Search for the cell housing the specified text and yield its [X, Y] center coordinate. 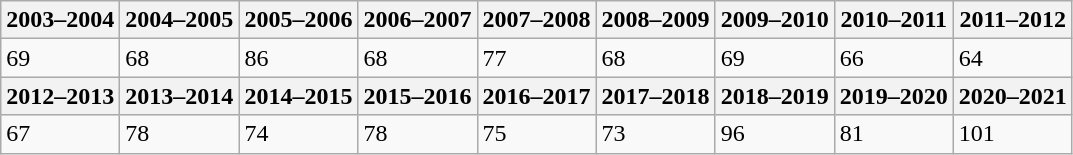
75 [536, 134]
77 [536, 58]
2018–2019 [774, 96]
2017–2018 [656, 96]
2009–2010 [774, 20]
66 [894, 58]
2006–2007 [418, 20]
64 [1012, 58]
81 [894, 134]
2016–2017 [536, 96]
2003–2004 [60, 20]
2011–2012 [1012, 20]
2012–2013 [60, 96]
2004–2005 [180, 20]
2020–2021 [1012, 96]
2014–2015 [298, 96]
2015–2016 [418, 96]
2007–2008 [536, 20]
67 [60, 134]
73 [656, 134]
2005–2006 [298, 20]
2010–2011 [894, 20]
96 [774, 134]
74 [298, 134]
101 [1012, 134]
2013–2014 [180, 96]
2019–2020 [894, 96]
86 [298, 58]
2008–2009 [656, 20]
